Find where the given text appears and provide that cell's center as (X, Y) coordinate. 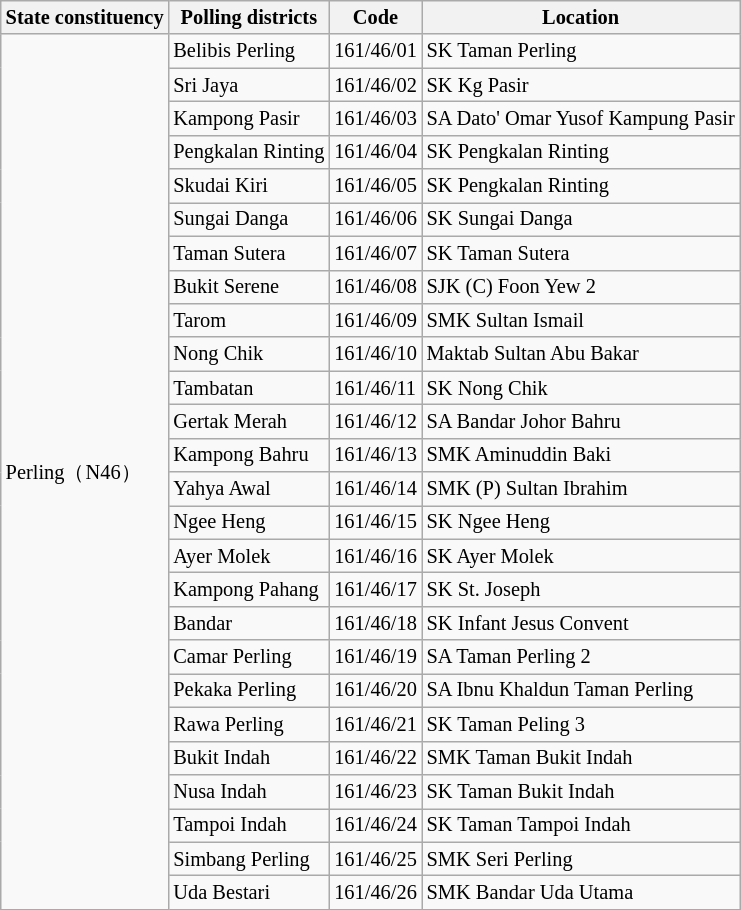
Perling（N46） (85, 472)
SK Taman Sutera (581, 253)
SK Taman Bukit Indah (581, 791)
Simbang Perling (248, 859)
SJK (C) Foon Yew 2 (581, 287)
Pekaka Perling (248, 690)
Kampong Pasir (248, 118)
SMK Taman Bukit Indah (581, 758)
Kampong Bahru (248, 455)
Nong Chik (248, 354)
161/46/25 (375, 859)
161/46/04 (375, 152)
Kampong Pahang (248, 589)
SK Taman Peling 3 (581, 724)
161/46/02 (375, 85)
Code (375, 17)
Gertak Merah (248, 421)
161/46/24 (375, 825)
SA Bandar Johor Bahru (581, 421)
Tampoi Indah (248, 825)
161/46/13 (375, 455)
SK Sungai Danga (581, 219)
161/46/05 (375, 186)
161/46/06 (375, 219)
161/46/15 (375, 522)
161/46/10 (375, 354)
161/46/07 (375, 253)
161/46/08 (375, 287)
SA Dato' Omar Yusof Kampung Pasir (581, 118)
Pengkalan Rinting (248, 152)
Sri Jaya (248, 85)
Tambatan (248, 388)
161/46/19 (375, 657)
161/46/22 (375, 758)
Bandar (248, 623)
SK St. Joseph (581, 589)
161/46/23 (375, 791)
SA Ibnu Khaldun Taman Perling (581, 690)
SMK (P) Sultan Ibrahim (581, 489)
SK Taman Tampoi Indah (581, 825)
Sungai Danga (248, 219)
161/46/20 (375, 690)
Polling districts (248, 17)
SK Ngee Heng (581, 522)
Bukit Serene (248, 287)
161/46/09 (375, 320)
State constituency (85, 17)
Nusa Indah (248, 791)
SA Taman Perling 2 (581, 657)
SMK Bandar Uda Utama (581, 892)
SMK Sultan Ismail (581, 320)
Yahya Awal (248, 489)
Camar Perling (248, 657)
161/46/21 (375, 724)
Ngee Heng (248, 522)
Skudai Kiri (248, 186)
Bukit Indah (248, 758)
Rawa Perling (248, 724)
SK Nong Chik (581, 388)
161/46/17 (375, 589)
Uda Bestari (248, 892)
161/46/11 (375, 388)
SK Kg Pasir (581, 85)
Ayer Molek (248, 556)
Maktab Sultan Abu Bakar (581, 354)
SMK Aminuddin Baki (581, 455)
161/46/14 (375, 489)
161/46/16 (375, 556)
Tarom (248, 320)
161/46/01 (375, 51)
161/46/26 (375, 892)
Taman Sutera (248, 253)
Location (581, 17)
SK Ayer Molek (581, 556)
SMK Seri Perling (581, 859)
161/46/03 (375, 118)
161/46/12 (375, 421)
SK Infant Jesus Convent (581, 623)
Belibis Perling (248, 51)
SK Taman Perling (581, 51)
161/46/18 (375, 623)
